Extract the [x, y] coordinate from the center of the cell holding the provided text.  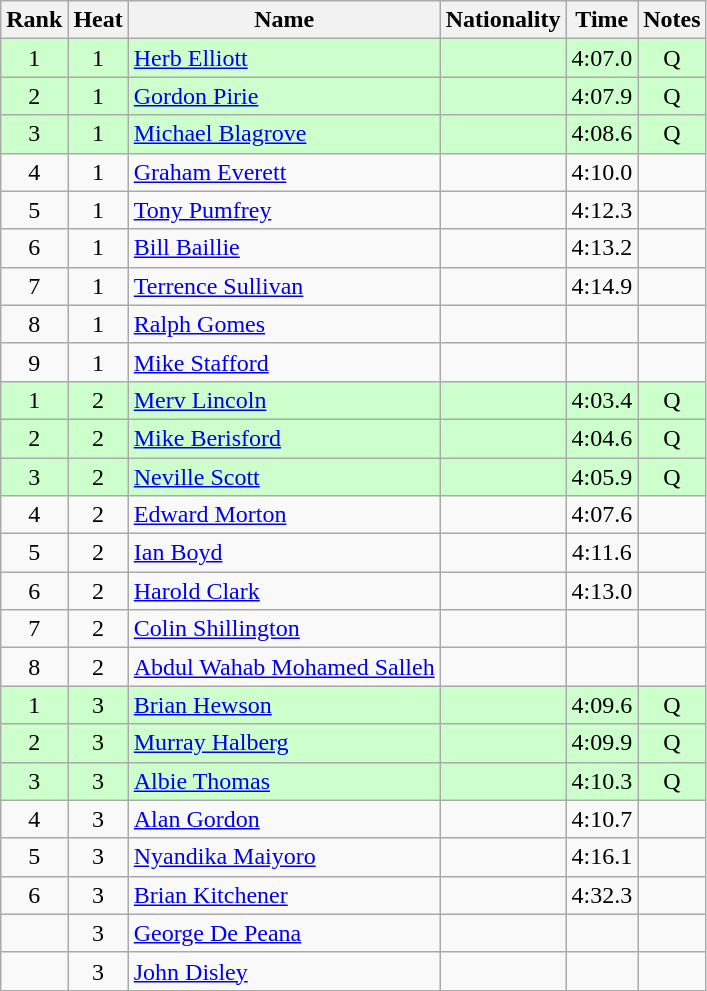
4:32.3 [602, 895]
4:13.0 [602, 591]
4:03.4 [602, 400]
Herb Elliott [284, 58]
4:07.9 [602, 96]
4:11.6 [602, 553]
Abdul Wahab Mohamed Salleh [284, 667]
4:05.9 [602, 477]
George De Peana [284, 933]
Edward Morton [284, 515]
Neville Scott [284, 477]
4:07.6 [602, 515]
9 [34, 362]
Nationality [503, 20]
Rank [34, 20]
4:04.6 [602, 438]
Bill Baillie [284, 248]
Brian Hewson [284, 705]
Alan Gordon [284, 819]
4:08.6 [602, 134]
4:09.6 [602, 705]
Murray Halberg [284, 743]
John Disley [284, 971]
Colin Shillington [284, 629]
4:13.2 [602, 248]
Heat [98, 20]
Notes [672, 20]
Harold Clark [284, 591]
Gordon Pirie [284, 96]
Albie Thomas [284, 781]
Graham Everett [284, 172]
Ian Boyd [284, 553]
Name [284, 20]
4:10.3 [602, 781]
Michael Blagrove [284, 134]
4:10.0 [602, 172]
Brian Kitchener [284, 895]
Time [602, 20]
Ralph Gomes [284, 324]
Tony Pumfrey [284, 210]
Terrence Sullivan [284, 286]
4:14.9 [602, 286]
4:07.0 [602, 58]
Mike Berisford [284, 438]
Nyandika Maiyoro [284, 857]
Merv Lincoln [284, 400]
4:09.9 [602, 743]
Mike Stafford [284, 362]
4:12.3 [602, 210]
4:16.1 [602, 857]
4:10.7 [602, 819]
